Return the [X, Y] coordinate for the center point of the cell that contains the specified text.  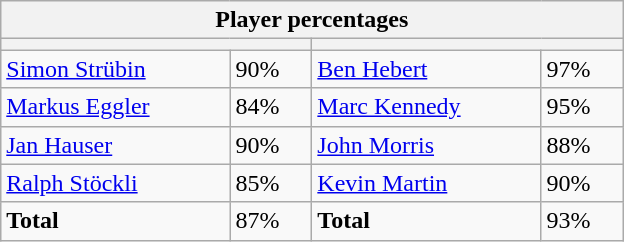
Simon Strübin [116, 69]
93% [582, 221]
Ben Hebert [426, 69]
88% [582, 145]
Kevin Martin [426, 183]
Markus Eggler [116, 107]
Player percentages [312, 20]
85% [271, 183]
Ralph Stöckli [116, 183]
Jan Hauser [116, 145]
87% [271, 221]
97% [582, 69]
Marc Kennedy [426, 107]
John Morris [426, 145]
84% [271, 107]
95% [582, 107]
